Pinpoint the cell where the given text exists, returning its (X, Y) midpoint coordinate. 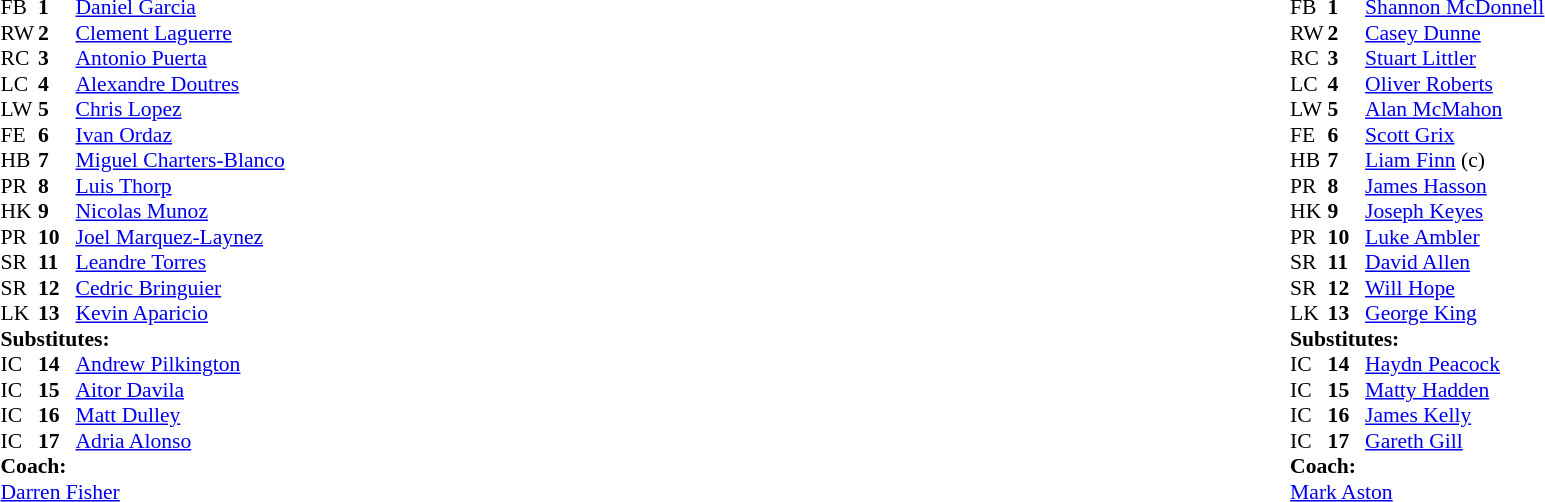
Alan McMahon (1454, 109)
James Hasson (1454, 186)
James Kelly (1454, 415)
Liam Finn (c) (1454, 161)
Cedric Bringuier (180, 288)
Leandre Torres (180, 263)
Matt Dulley (180, 415)
Clement Laguerre (180, 33)
Stuart Littler (1454, 59)
Alexandre Doutres (180, 84)
David Allen (1454, 263)
Aitor Davila (180, 390)
Gareth Gill (1454, 441)
Luke Ambler (1454, 237)
Miguel Charters-Blanco (180, 161)
Joseph Keyes (1454, 211)
Chris Lopez (180, 109)
Will Hope (1454, 288)
Nicolas Munoz (180, 211)
Kevin Aparicio (180, 313)
George King (1454, 313)
Luis Thorp (180, 186)
Ivan Ordaz (180, 135)
Haydn Peacock (1454, 365)
Scott Grix (1454, 135)
Andrew Pilkington (180, 365)
Joel Marquez-Laynez (180, 237)
Adria Alonso (180, 441)
Matty Hadden (1454, 390)
Oliver Roberts (1454, 84)
Antonio Puerta (180, 59)
Casey Dunne (1454, 33)
